Provide the (X, Y) coordinate of the cell's center where the given text is located.  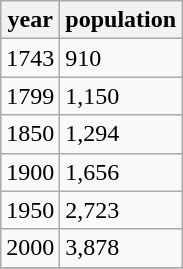
1,656 (121, 172)
1799 (30, 96)
1,150 (121, 96)
910 (121, 58)
1900 (30, 172)
1950 (30, 210)
3,878 (121, 248)
1850 (30, 134)
1743 (30, 58)
year (30, 20)
population (121, 20)
1,294 (121, 134)
2,723 (121, 210)
2000 (30, 248)
